Extract the [X, Y] coordinate from the center of the cell holding the provided text.  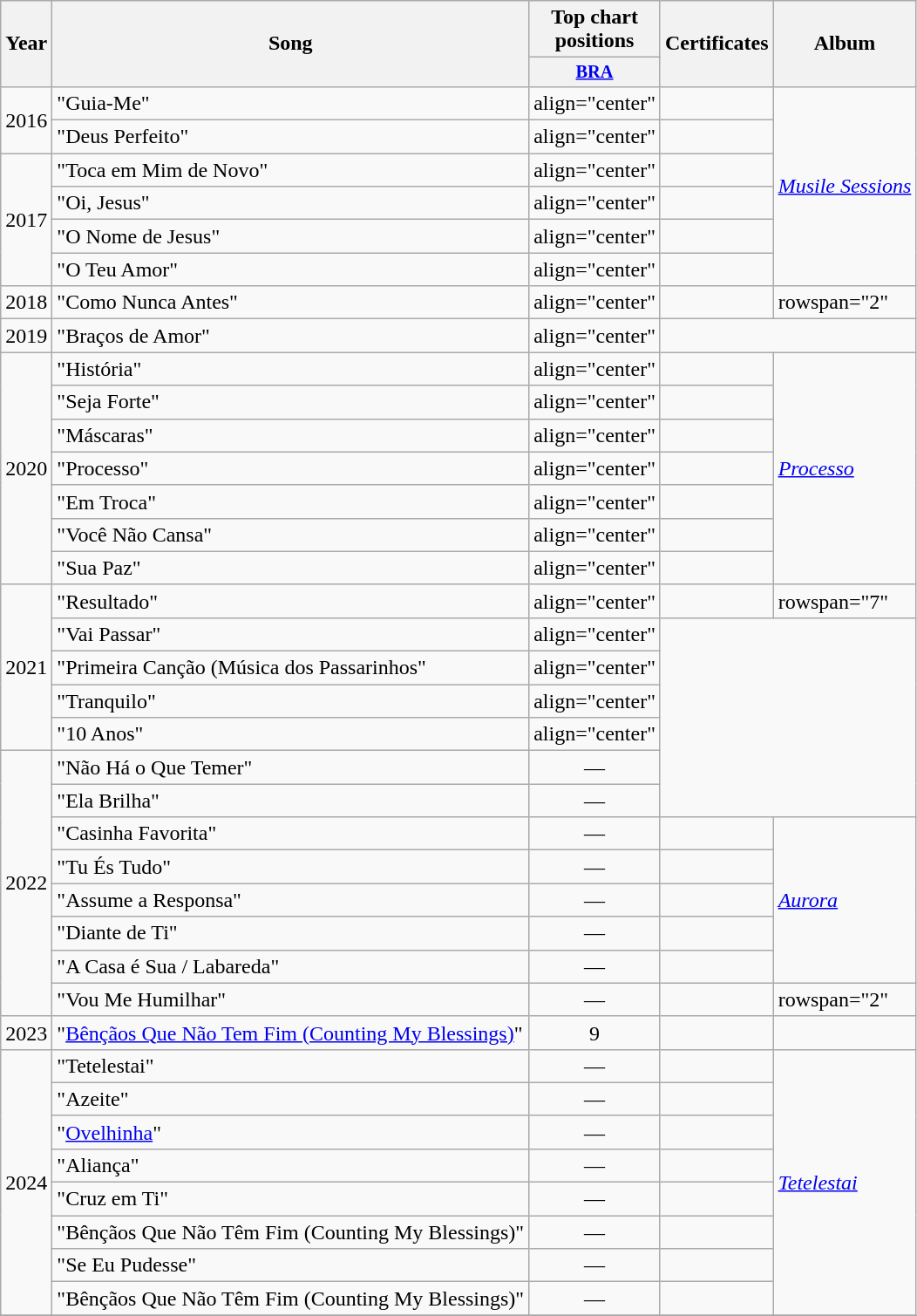
Musile Sessions [845, 186]
2022 [26, 883]
2018 [26, 303]
Album [845, 44]
2024 [26, 1182]
"Tranquilo" [291, 701]
Aurora [845, 900]
Year [26, 44]
"Primeira Canção (Música dos Passarinhos" [291, 668]
"Deus Perfeito" [291, 137]
2020 [26, 468]
"Não Há o Que Temer" [291, 767]
"Assume a Responsa" [291, 900]
"Processo" [291, 468]
"Ovelhinha" [291, 1132]
2016 [26, 119]
"Máscaras" [291, 435]
BRA [594, 72]
Song [291, 44]
2023 [26, 1033]
"Bênçãos Que Não Tem Fim (Counting My Blessings)" [291, 1033]
"Guia-Me" [291, 103]
"Oi, Jesus" [291, 203]
Tetelestai [845, 1182]
"Seja Forte" [291, 402]
"Toca em Mim de Novo" [291, 170]
"O Nome de Jesus" [291, 236]
"Ela Brilha" [291, 801]
"Você Não Cansa" [291, 535]
Processo [845, 468]
"Braços de Amor" [291, 336]
"A Casa é Sua / Labareda" [291, 966]
"10 Anos" [291, 734]
"Azeite" [291, 1099]
"O Teu Amor" [291, 269]
2021 [26, 667]
9 [594, 1033]
"Tetelestai" [291, 1066]
Certificates [717, 44]
2017 [26, 220]
"Se Eu Pudesse" [291, 1265]
"Sua Paz" [291, 568]
"Tu És Tudo" [291, 867]
Top chart positions [594, 30]
"Diante de Ti" [291, 933]
"Em Troca" [291, 501]
"Vou Me Humilhar" [291, 999]
"Resultado" [291, 601]
rowspan="7" [845, 601]
"Casinha Favorita" [291, 834]
"Aliança" [291, 1165]
"Como Nunca Antes" [291, 303]
"História" [291, 369]
"Cruz em Ti" [291, 1199]
"Vai Passar" [291, 634]
2019 [26, 336]
